Return (X, Y) of the center of cell containing provided text 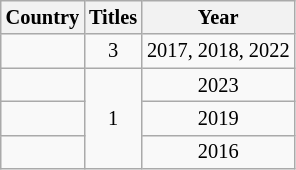
2016 (218, 152)
Country (42, 17)
Year (218, 17)
3 (113, 51)
2023 (218, 85)
Titles (113, 17)
2019 (218, 118)
1 (113, 118)
2017, 2018, 2022 (218, 51)
